Scan for the cell matching the given text and deliver its (X, Y) coordinate at center. 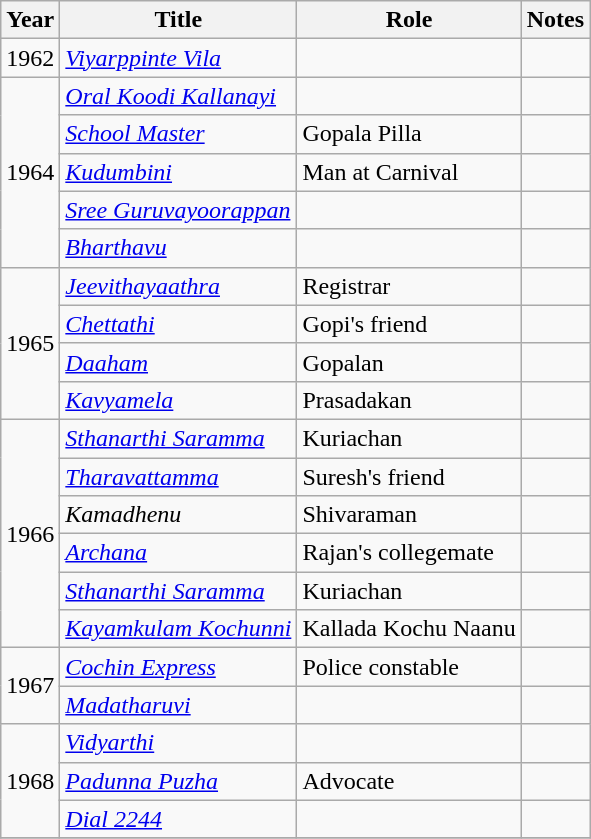
Padunna Puzha (178, 781)
School Master (178, 134)
Rajan's collegemate (409, 553)
Sree Guruvayoorappan (178, 210)
Daaham (178, 362)
Viyarppinte Vila (178, 58)
Kayamkulam Kochunni (178, 629)
1967 (30, 686)
Suresh's friend (409, 477)
Police constable (409, 667)
1968 (30, 781)
Dial 2244 (178, 819)
Chettathi (178, 324)
Title (178, 20)
Madatharuvi (178, 705)
Prasadakan (409, 400)
Kudumbini (178, 172)
Tharavattamma (178, 477)
1965 (30, 343)
Year (30, 20)
1964 (30, 172)
Cochin Express (178, 667)
Gopi's friend (409, 324)
Gopalan (409, 362)
Notes (555, 20)
Man at Carnival (409, 172)
1962 (30, 58)
Registrar (409, 286)
Gopala Pilla (409, 134)
1966 (30, 533)
Shivaraman (409, 515)
Vidyarthi (178, 743)
Bharthavu (178, 248)
Kavyamela (178, 400)
Jeevithayaathra (178, 286)
Kamadhenu (178, 515)
Archana (178, 553)
Role (409, 20)
Advocate (409, 781)
Kallada Kochu Naanu (409, 629)
Oral Koodi Kallanayi (178, 96)
